Find where the given text appears and provide that cell's center as (x, y) coordinate. 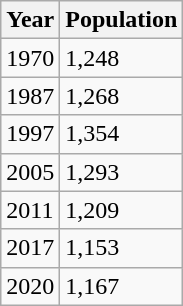
1,167 (122, 286)
Year (30, 20)
2020 (30, 286)
1,248 (122, 58)
1970 (30, 58)
Population (122, 20)
2005 (30, 172)
1,209 (122, 210)
2017 (30, 248)
1,268 (122, 96)
1,293 (122, 172)
1,354 (122, 134)
1,153 (122, 248)
1997 (30, 134)
2011 (30, 210)
1987 (30, 96)
